Return the (x, y) coordinate for the center point of the cell that contains the specified text.  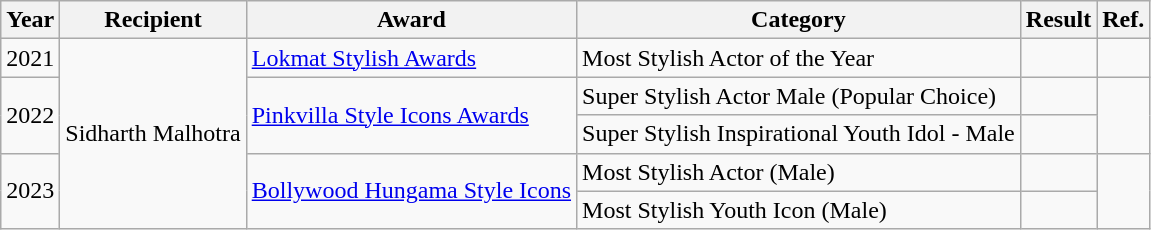
Most Stylish Actor of the Year (799, 58)
Pinkvilla Style Icons Awards (411, 115)
2023 (30, 191)
2022 (30, 115)
Lokmat Stylish Awards (411, 58)
Most Stylish Youth Icon (Male) (799, 210)
Bollywood Hungama Style Icons (411, 191)
Ref. (1124, 20)
2021 (30, 58)
Sidharth Malhotra (153, 134)
Year (30, 20)
Super Stylish Actor Male (Popular Choice) (799, 96)
Result (1058, 20)
Super Stylish Inspirational Youth Idol - Male (799, 134)
Category (799, 20)
Award (411, 20)
Recipient (153, 20)
Most Stylish Actor (Male) (799, 172)
